For the text-containing cell, return its midpoint in (x, y) coordinate format. 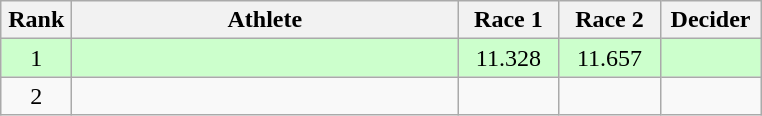
Race 2 (610, 20)
2 (36, 96)
11.328 (508, 58)
1 (36, 58)
Decider (710, 20)
Athlete (265, 20)
11.657 (610, 58)
Race 1 (508, 20)
Rank (36, 20)
